Search for the cell housing the specified text and yield its [X, Y] center coordinate. 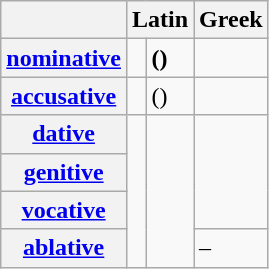
ablative [64, 248]
Latin [160, 20]
vocative [64, 210]
nominative [64, 58]
Greek [232, 20]
– [232, 248]
accusative [64, 96]
dative [64, 134]
genitive [64, 172]
